Return [X, Y] of the center of cell containing provided text 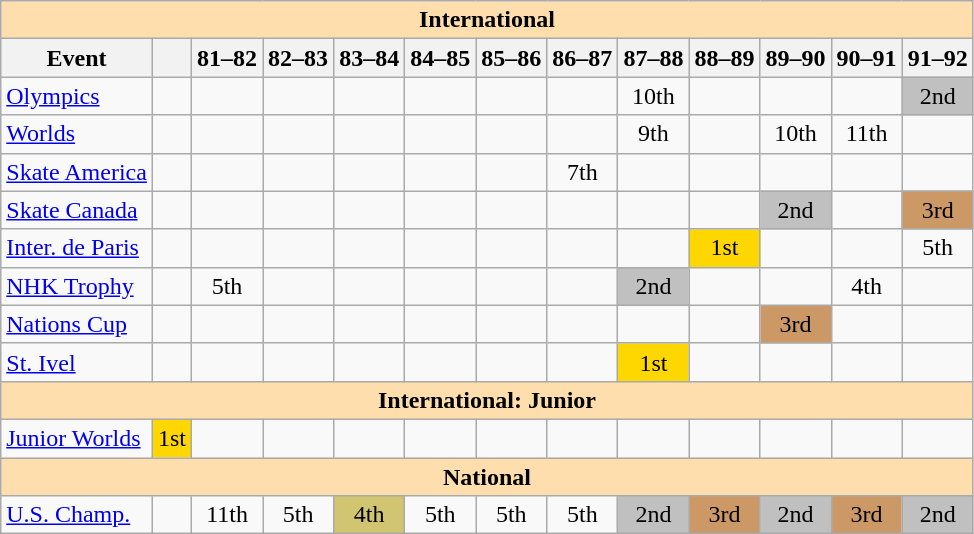
84–85 [440, 58]
Event [77, 58]
Olympics [77, 96]
83–84 [370, 58]
Worlds [77, 134]
Skate Canada [77, 210]
St. Ivel [77, 362]
91–92 [938, 58]
82–83 [298, 58]
87–88 [654, 58]
U.S. Champ. [77, 515]
90–91 [866, 58]
International: Junior [487, 400]
Nations Cup [77, 324]
9th [654, 134]
89–90 [796, 58]
International [487, 20]
National [487, 477]
88–89 [724, 58]
Skate America [77, 172]
NHK Trophy [77, 286]
Junior Worlds [77, 438]
85–86 [512, 58]
86–87 [582, 58]
7th [582, 172]
81–82 [228, 58]
Inter. de Paris [77, 248]
